Search for the cell housing the specified text and yield its [x, y] center coordinate. 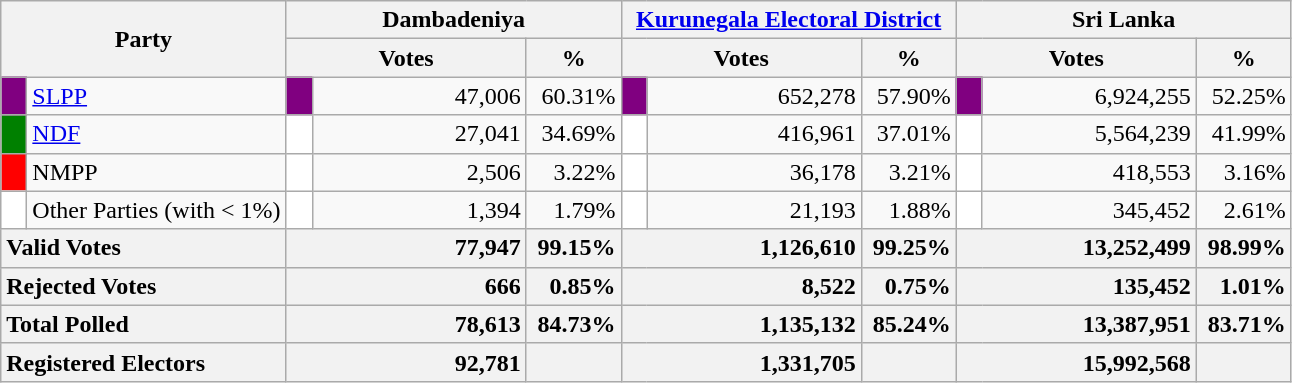
98.99% [1244, 248]
34.69% [574, 134]
135,452 [1076, 286]
1.01% [1244, 286]
Registered Electors [144, 362]
Rejected Votes [144, 286]
85.24% [908, 324]
1.79% [574, 210]
Kurunegala Electoral District [788, 20]
37.01% [908, 134]
84.73% [574, 324]
SLPP [156, 96]
13,252,499 [1076, 248]
1,126,610 [741, 248]
Other Parties (with < 1%) [156, 210]
13,387,951 [1076, 324]
21,193 [754, 210]
83.71% [1244, 324]
652,278 [754, 96]
Valid Votes [144, 248]
2,506 [419, 172]
8,522 [741, 286]
1,394 [419, 210]
92,781 [406, 362]
5,564,239 [1089, 134]
41.99% [1244, 134]
0.85% [574, 286]
Dambadeniya [454, 20]
666 [406, 286]
NDF [156, 134]
1,331,705 [741, 362]
0.75% [908, 286]
3.16% [1244, 172]
78,613 [406, 324]
36,178 [754, 172]
1.88% [908, 210]
NMPP [156, 172]
416,961 [754, 134]
2.61% [1244, 210]
47,006 [419, 96]
6,924,255 [1089, 96]
99.15% [574, 248]
27,041 [419, 134]
1,135,132 [741, 324]
3.21% [908, 172]
345,452 [1089, 210]
Total Polled [144, 324]
52.25% [1244, 96]
57.90% [908, 96]
418,553 [1089, 172]
99.25% [908, 248]
3.22% [574, 172]
60.31% [574, 96]
15,992,568 [1076, 362]
Party [144, 39]
Sri Lanka [1124, 20]
77,947 [406, 248]
